Capture the cell that displays the provided text and extract its [x, y] central coordinate. 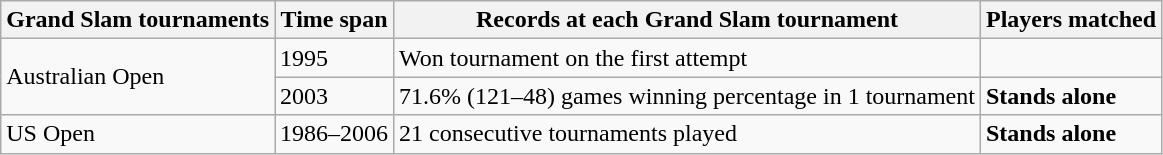
71.6% (121–48) games winning percentage in 1 tournament [688, 96]
21 consecutive tournaments played [688, 134]
2003 [334, 96]
1986–2006 [334, 134]
Grand Slam tournaments [138, 20]
US Open [138, 134]
Australian Open [138, 77]
Won tournament on the first attempt [688, 58]
1995 [334, 58]
Records at each Grand Slam tournament [688, 20]
Time span [334, 20]
Players matched [1070, 20]
